Extract the (x, y) coordinate from the center of the cell holding the provided text.  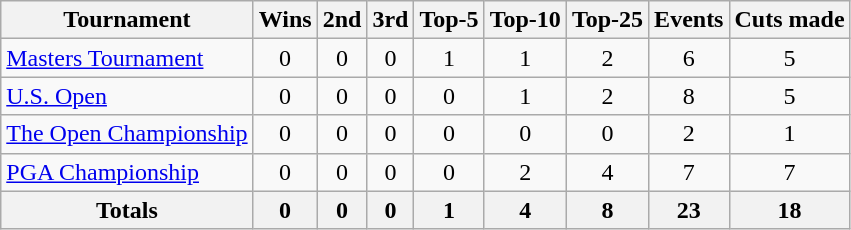
PGA Championship (127, 172)
Top-25 (607, 20)
2nd (342, 20)
Wins (285, 20)
3rd (390, 20)
Top-10 (525, 20)
Top-5 (449, 20)
6 (689, 58)
Events (689, 20)
The Open Championship (127, 134)
Cuts made (790, 20)
U.S. Open (127, 96)
18 (790, 210)
23 (689, 210)
Masters Tournament (127, 58)
Tournament (127, 20)
Totals (127, 210)
